Return the [x, y] coordinate for the center point of the cell that contains the specified text.  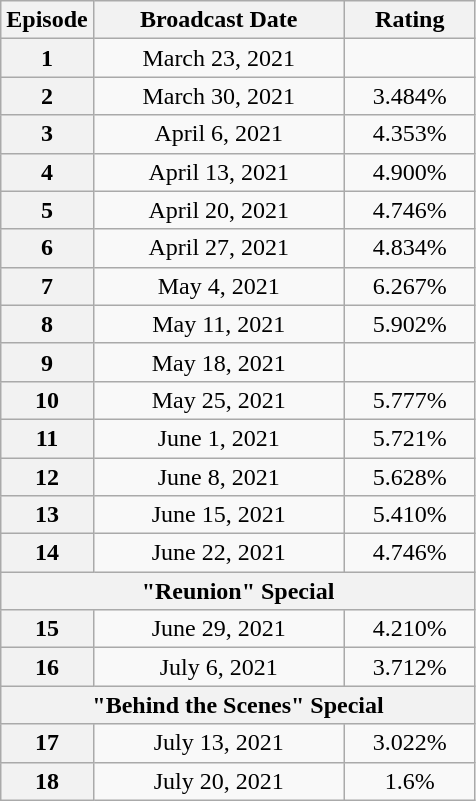
July 6, 2021 [218, 667]
May 4, 2021 [218, 286]
1.6% [410, 781]
April 13, 2021 [218, 172]
May 25, 2021 [218, 400]
3 [47, 134]
May 18, 2021 [218, 362]
7 [47, 286]
March 23, 2021 [218, 58]
5.628% [410, 477]
Rating [410, 20]
"Behind the Scenes" Special [238, 705]
March 30, 2021 [218, 96]
June 15, 2021 [218, 515]
April 27, 2021 [218, 248]
June 8, 2021 [218, 477]
4.834% [410, 248]
July 20, 2021 [218, 781]
18 [47, 781]
2 [47, 96]
Episode [47, 20]
April 6, 2021 [218, 134]
8 [47, 324]
4.353% [410, 134]
5.777% [410, 400]
16 [47, 667]
4 [47, 172]
July 13, 2021 [218, 743]
"Reunion" Special [238, 591]
1 [47, 58]
3.712% [410, 667]
14 [47, 553]
13 [47, 515]
April 20, 2021 [218, 210]
June 22, 2021 [218, 553]
June 29, 2021 [218, 629]
10 [47, 400]
Broadcast Date [218, 20]
6 [47, 248]
3.022% [410, 743]
9 [47, 362]
12 [47, 477]
4.210% [410, 629]
5.902% [410, 324]
11 [47, 438]
June 1, 2021 [218, 438]
5.410% [410, 515]
5.721% [410, 438]
6.267% [410, 286]
May 11, 2021 [218, 324]
17 [47, 743]
15 [47, 629]
3.484% [410, 96]
4.900% [410, 172]
5 [47, 210]
